Return (x, y) of the center of cell containing provided text 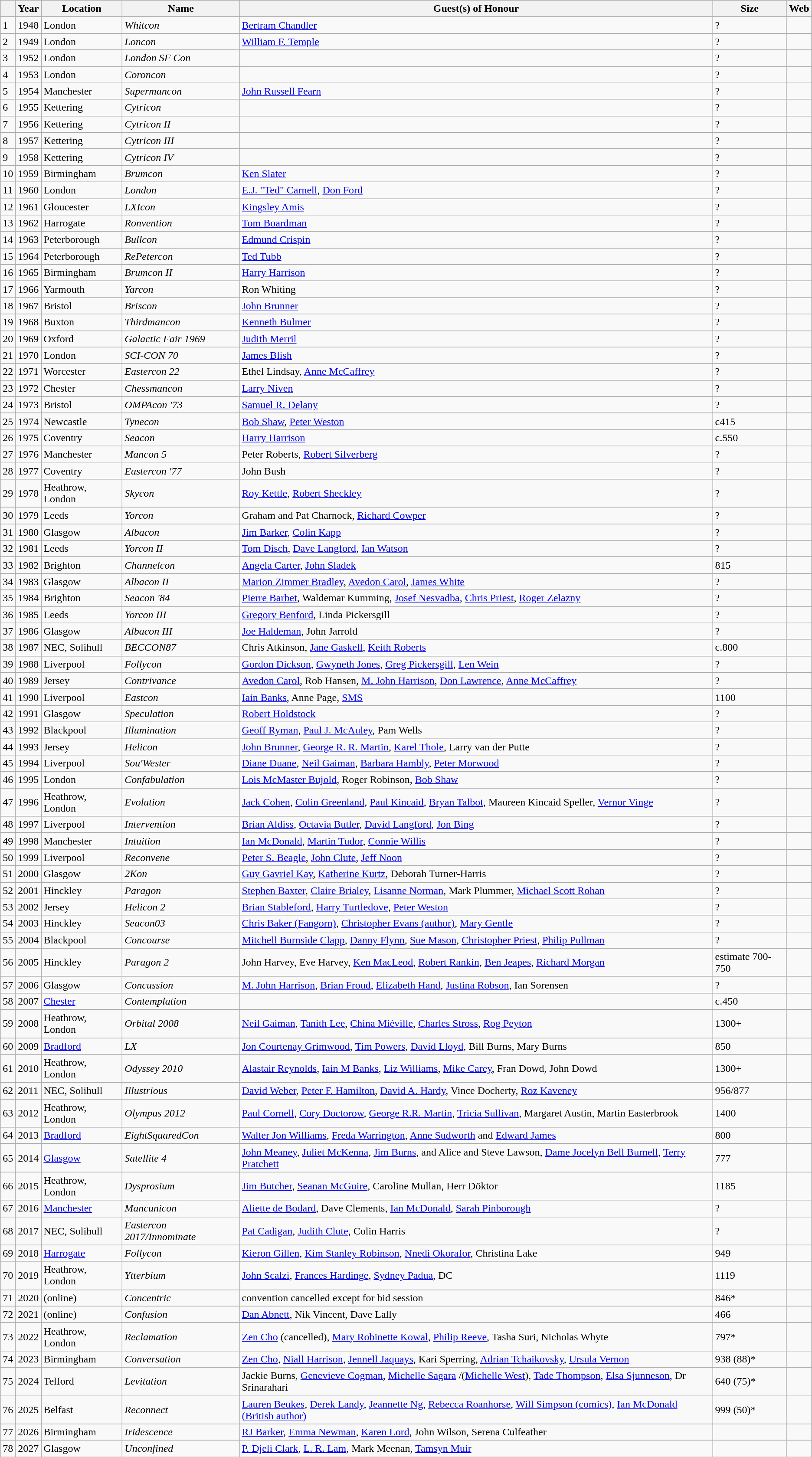
Zen Cho, Niall Harrison, Jennell Jaquays, Kari Sperring, Adrian Tchaikovsky, Ursula Vernon (476, 1359)
Worcester (82, 372)
20 (8, 339)
3 (8, 58)
46 (8, 780)
Cytricon II (181, 124)
1974 (29, 421)
John Brunner (476, 306)
63 (8, 1113)
2026 (29, 1432)
2005 (29, 962)
Paragon (181, 891)
1962 (29, 223)
Eastercon 22 (181, 372)
2013 (29, 1136)
34 (8, 582)
1963 (29, 240)
6 (8, 108)
c.800 (750, 648)
Coroncon (181, 75)
76 (8, 1410)
Roy Kettle, Robert Sheckley (476, 494)
2027 (29, 1449)
Satellite 4 (181, 1158)
Brumcon II (181, 273)
Marion Zimmer Bradley, Avedon Carol, James White (476, 582)
2007 (29, 1001)
37 (8, 631)
33 (8, 565)
Seacon03 (181, 923)
39 (8, 664)
1977 (29, 471)
Speculation (181, 714)
Brian Aldiss, Octavia Butler, David Langford, Jon Bing (476, 825)
Jim Butcher, Seanan McGuire, Caroline Mullan, Herr Döktor (476, 1186)
James Blish (476, 355)
Neil Gaiman, Tanith Lee, China Miéville, Charles Stross, Rog Peyton (476, 1024)
1975 (29, 438)
John Scalzi, Frances Hardinge, Sydney Padua, DC (476, 1275)
Lois McMaster Bujold, Roger Robinson, Bob Shaw (476, 780)
1972 (29, 388)
31 (8, 532)
1958 (29, 157)
22 (8, 372)
Bertram Chandler (476, 25)
Ian McDonald, Martin Tudor, Connie Willis (476, 841)
1964 (29, 256)
57 (8, 985)
1185 (750, 1186)
62 (8, 1091)
Ronvention (181, 223)
Bob Shaw, Peter Weston (476, 421)
43 (8, 730)
1971 (29, 372)
LX (181, 1046)
LXIcon (181, 207)
Yarcon (181, 289)
Orbital 2008 (181, 1024)
Mancon 5 (181, 454)
1976 (29, 454)
Albacon II (181, 582)
Levitation (181, 1381)
1979 (29, 516)
2018 (29, 1253)
Concourse (181, 940)
Dysprosium (181, 1186)
Concentric (181, 1298)
Tom Boardman (476, 223)
35 (8, 598)
2008 (29, 1024)
2010 (29, 1069)
52 (8, 891)
Whitcon (181, 25)
BECCON87 (181, 648)
Pierre Barbet, Waldemar Kumming, Josef Nesvadba, Chris Priest, Roger Zelazny (476, 598)
Kieron Gillen, Kim Stanley Robinson, Nnedi Okorafor, Christina Lake (476, 1253)
61 (8, 1069)
1960 (29, 190)
Yarmouth (82, 289)
Year (29, 9)
Aliette de Bodard, Dave Clements, Ian McDonald, Sarah Pinborough (476, 1208)
47 (8, 802)
Walter Jon Williams, Freda Warrington, Anne Sudworth and Edward James (476, 1136)
13 (8, 223)
Gordon Dickson, Gwyneth Jones, Greg Pickersgill, Len Wein (476, 664)
2019 (29, 1275)
1956 (29, 124)
815 (750, 565)
1966 (29, 289)
1400 (750, 1113)
Robert Holdstock (476, 714)
1995 (29, 780)
2 (8, 42)
Diane Duane, Neil Gaiman, Barbara Hambly, Peter Morwood (476, 763)
45 (8, 763)
56 (8, 962)
Eastcon (181, 697)
65 (8, 1158)
51 (8, 874)
29 (8, 494)
Yorcon (181, 516)
Paragon 2 (181, 962)
16 (8, 273)
846* (750, 1298)
Eastercon '77 (181, 471)
797* (750, 1337)
Unconfined (181, 1449)
Avedon Carol, Rob Hansen, M. John Harrison, Don Lawrence, Anne McCaffrey (476, 681)
Ethel Lindsay, Anne McCaffrey (476, 372)
Channelcon (181, 565)
15 (8, 256)
55 (8, 940)
John Russell Fearn (476, 91)
1949 (29, 42)
2003 (29, 923)
EightSquaredCon (181, 1136)
4 (8, 75)
Web (799, 9)
Contemplation (181, 1001)
Jon Courtenay Grimwood, Tim Powers, David Lloyd, Bill Burns, Mary Burns (476, 1046)
2022 (29, 1337)
Ron Whiting (476, 289)
London SF Con (181, 58)
Belfast (82, 1410)
Samuel R. Delany (476, 405)
Chessmancon (181, 388)
1997 (29, 825)
67 (8, 1208)
1989 (29, 681)
Helicon (181, 747)
M. John Harrison, Brian Froud, Elizabeth Hand, Justina Robson, Ian Sorensen (476, 985)
E.J. "Ted" Carnell, Don Ford (476, 190)
17 (8, 289)
c.450 (750, 1001)
48 (8, 825)
Reconnect (181, 1410)
36 (8, 615)
1980 (29, 532)
Gloucester (82, 207)
800 (750, 1136)
Skycon (181, 494)
2016 (29, 1208)
11 (8, 190)
78 (8, 1449)
1119 (750, 1275)
John Meaney, Juliet McKenna, Jim Burns, and Alice and Steve Lawson, Dame Jocelyn Bell Burnell, Terry Pratchett (476, 1158)
Tom Disch, Dave Langford, Ian Watson (476, 549)
Briscon (181, 306)
SCI-CON 70 (181, 355)
Jackie Burns, Genevieve Cogman, Michelle Sagara /(Michelle West), Tade Thompson, Elsa Sjunneson, Dr Srinarahari (476, 1381)
Judith Merril (476, 339)
Iain Banks, Anne Page, SMS (476, 697)
77 (8, 1432)
John Bush (476, 471)
Odyssey 2010 (181, 1069)
2Kon (181, 874)
Sou'Wester (181, 763)
1988 (29, 664)
Illustrious (181, 1091)
Cytricon IV (181, 157)
1948 (29, 25)
Yorcon II (181, 549)
Cytricon III (181, 141)
40 (8, 681)
Mancunicon (181, 1208)
24 (8, 405)
2021 (29, 1314)
c.550 (750, 438)
466 (750, 1314)
Kingsley Amis (476, 207)
1973 (29, 405)
1967 (29, 306)
949 (750, 1253)
72 (8, 1314)
Cytricon (181, 108)
1986 (29, 631)
640 (75)* (750, 1381)
60 (8, 1046)
1982 (29, 565)
8 (8, 141)
19 (8, 322)
Jim Barker, Colin Kapp (476, 532)
26 (8, 438)
Helicon 2 (181, 907)
Name (181, 9)
Chris Baker (Fangorn), Christopher Evans (author), Mary Gentle (476, 923)
Jack Cohen, Colin Greenland, Paul Kincaid, Bryan Talbot, Maureen Kincaid Speller, Vernor Vinge (476, 802)
58 (8, 1001)
OMPAcon '73 (181, 405)
999 (50)* (750, 1410)
convention cancelled except for bid session (476, 1298)
1994 (29, 763)
P. Djeli Clark, L. R. Lam, Mark Meenan, Tamsyn Muir (476, 1449)
John Harvey, Eve Harvey, Ken MacLeod, Robert Rankin, Ben Jeapes, Richard Morgan (476, 962)
Intuition (181, 841)
Ken Slater (476, 174)
2023 (29, 1359)
23 (8, 388)
2009 (29, 1046)
Telford (82, 1381)
1984 (29, 598)
2000 (29, 874)
David Weber, Peter F. Hamilton, David A. Hardy, Vince Docherty, Roz Kaveney (476, 1091)
1968 (29, 322)
Eastercon 2017/Innominate (181, 1231)
21 (8, 355)
18 (8, 306)
Geoff Ryman, Paul J. McAuley, Pam Wells (476, 730)
1952 (29, 58)
2020 (29, 1298)
1999 (29, 858)
Location (82, 9)
Conversation (181, 1359)
41 (8, 697)
27 (8, 454)
75 (8, 1381)
14 (8, 240)
68 (8, 1231)
7 (8, 124)
71 (8, 1298)
Stephen Baxter, Claire Brialey, Lisanne Norman, Mark Plummer, Michael Scott Rohan (476, 891)
54 (8, 923)
Size (750, 9)
59 (8, 1024)
Ted Tubb (476, 256)
850 (750, 1046)
1969 (29, 339)
Newcastle (82, 421)
2014 (29, 1158)
Dan Abnett, Nik Vincent, Dave Lally (476, 1314)
1978 (29, 494)
Brian Stableford, Harry Turtledove, Peter Weston (476, 907)
Confusion (181, 1314)
2017 (29, 1231)
1 (8, 25)
Reclamation (181, 1337)
Olympus 2012 (181, 1113)
Brumcon (181, 174)
Buxton (82, 322)
Zen Cho (cancelled), Mary Robinette Kowal, Philip Reeve, Tasha Suri, Nicholas Whyte (476, 1337)
1954 (29, 91)
Graham and Pat Charnock, Richard Cowper (476, 516)
William F. Temple (476, 42)
1100 (750, 697)
Intervention (181, 825)
1990 (29, 697)
Pat Cadigan, Judith Clute, Colin Harris (476, 1231)
30 (8, 516)
64 (8, 1136)
10 (8, 174)
Kenneth Bulmer (476, 322)
Gregory Benford, Linda Pickersgill (476, 615)
2015 (29, 1186)
49 (8, 841)
1959 (29, 174)
Evolution (181, 802)
1992 (29, 730)
70 (8, 1275)
Confabulation (181, 780)
1953 (29, 75)
2001 (29, 891)
9 (8, 157)
50 (8, 858)
Mitchell Burnside Clapp, Danny Flynn, Sue Mason, Christopher Priest, Philip Pullman (476, 940)
1985 (29, 615)
69 (8, 1253)
Guest(s) of Honour (476, 9)
1996 (29, 802)
Illumination (181, 730)
2011 (29, 1091)
1983 (29, 582)
1993 (29, 747)
Chris Atkinson, Jane Gaskell, Keith Roberts (476, 648)
53 (8, 907)
73 (8, 1337)
42 (8, 714)
32 (8, 549)
2006 (29, 985)
2012 (29, 1113)
5 (8, 91)
28 (8, 471)
2002 (29, 907)
Larry Niven (476, 388)
Bullcon (181, 240)
956/877 (750, 1091)
Peter S. Beagle, John Clute, Jeff Noon (476, 858)
Alastair Reynolds, Iain M Banks, Liz Williams, Mike Carey, Fran Dowd, John Dowd (476, 1069)
1965 (29, 273)
12 (8, 207)
Peter Roberts, Robert Silverberg (476, 454)
Guy Gavriel Kay, Katherine Kurtz, Deborah Turner-Harris (476, 874)
2024 (29, 1381)
44 (8, 747)
938 (88)* (750, 1359)
1961 (29, 207)
1991 (29, 714)
John Brunner, George R. R. Martin, Karel Thole, Larry van der Putte (476, 747)
Reconvene (181, 858)
Edmund Crispin (476, 240)
Loncon (181, 42)
Angela Carter, John Sladek (476, 565)
1987 (29, 648)
1970 (29, 355)
Contrivance (181, 681)
Yorcon III (181, 615)
Thirdmancon (181, 322)
25 (8, 421)
RePetercon (181, 256)
Joe Haldeman, John Jarrold (476, 631)
1981 (29, 549)
Seacon '84 (181, 598)
1955 (29, 108)
Tynecon (181, 421)
Ytterbium (181, 1275)
RJ Barker, Emma Newman, Karen Lord, John Wilson, Serena Culfeather (476, 1432)
38 (8, 648)
Seacon (181, 438)
66 (8, 1186)
Supermancon (181, 91)
2004 (29, 940)
2025 (29, 1410)
Galactic Fair 1969 (181, 339)
1998 (29, 841)
Paul Cornell, Cory Doctorow, George R.R. Martin, Tricia Sullivan, Margaret Austin, Martin Easterbrook (476, 1113)
estimate 700-750 (750, 962)
Albacon (181, 532)
c415 (750, 421)
Concussion (181, 985)
1957 (29, 141)
74 (8, 1359)
777 (750, 1158)
Iridescence (181, 1432)
Albacon III (181, 631)
Lauren Beukes, Derek Landy, Jeannette Ng, Rebecca Roanhorse, Will Simpson (comics), Ian McDonald (British author) (476, 1410)
Oxford (82, 339)
